Return the (X, Y) coordinate for the center point of the cell that contains the specified text.  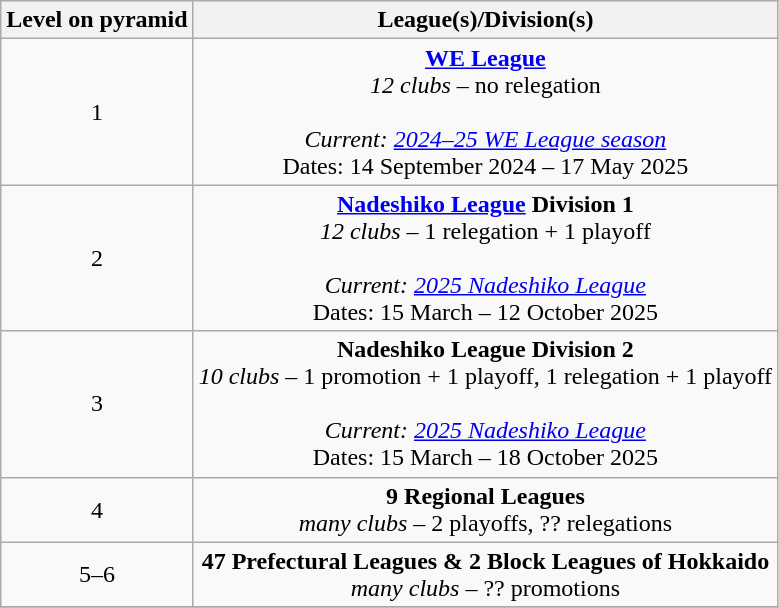
2 (97, 258)
WE League 12 clubs – no relegationCurrent: 2024–25 WE League seasonDates: 14 September 2024 – 17 May 2025 (486, 112)
47 Prefectural Leagues & 2 Block Leagues of Hokkaido many clubs – ?? promotions (486, 574)
3 (97, 404)
5–6 (97, 574)
Level on pyramid (97, 20)
1 (97, 112)
4 (97, 510)
9 Regional Leagues many clubs – 2 playoffs, ?? relegations (486, 510)
Nadeshiko League Division 1 12 clubs – 1 relegation + 1 playoffCurrent: 2025 Nadeshiko LeagueDates: 15 March – 12 October 2025 (486, 258)
League(s)/Division(s) (486, 20)
